From the cell containing the given text, extract its center point as (X, Y) coordinate. 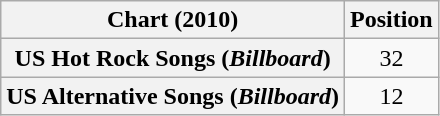
Chart (2010) (173, 20)
US Hot Rock Songs (Billboard) (173, 58)
US Alternative Songs (Billboard) (173, 96)
Position (392, 20)
12 (392, 96)
32 (392, 58)
